Pinpoint the cell where the given text exists, returning its (X, Y) midpoint coordinate. 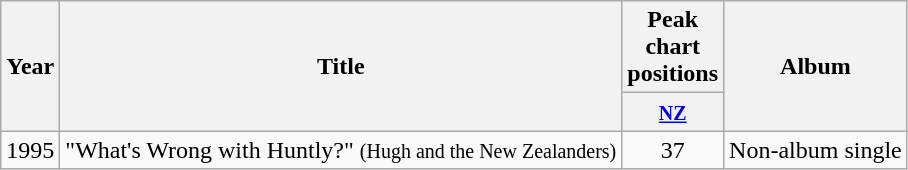
"What's Wrong with Huntly?" (Hugh and the New Zealanders) (341, 150)
Album (816, 66)
NZ (673, 112)
Year (30, 66)
Non-album single (816, 150)
1995 (30, 150)
Peak chart positions (673, 47)
Title (341, 66)
37 (673, 150)
